Identify which cell holds the provided text, then report its [x, y] central coordinate. 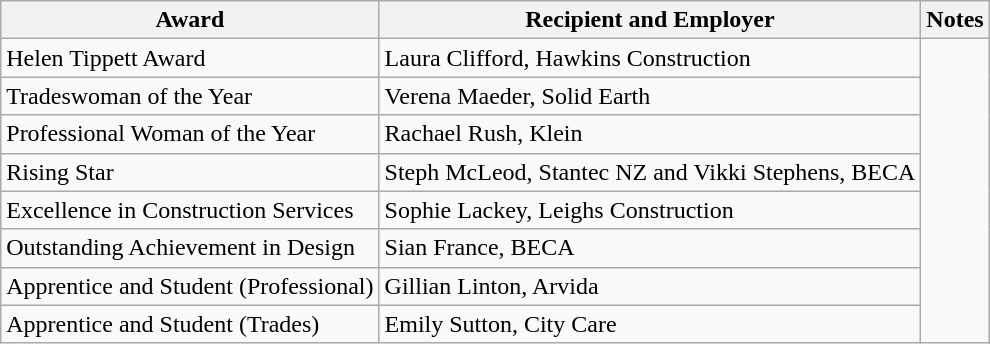
Gillian Linton, Arvida [650, 286]
Sian France, BECA [650, 248]
Notes [955, 20]
Apprentice and Student (Trades) [190, 324]
Excellence in Construction Services [190, 210]
Verena Maeder, Solid Earth [650, 96]
Laura Clifford, Hawkins Construction [650, 58]
Tradeswoman of the Year [190, 96]
Helen Tippett Award [190, 58]
Rachael Rush, Klein [650, 134]
Apprentice and Student (Professional) [190, 286]
Rising Star [190, 172]
Outstanding Achievement in Design [190, 248]
Professional Woman of the Year [190, 134]
Award [190, 20]
Steph McLeod, Stantec NZ and Vikki Stephens, BECA [650, 172]
Emily Sutton, City Care [650, 324]
Recipient and Employer [650, 20]
Sophie Lackey, Leighs Construction [650, 210]
